Return the (X, Y) coordinate for the center point of the cell that contains the specified text.  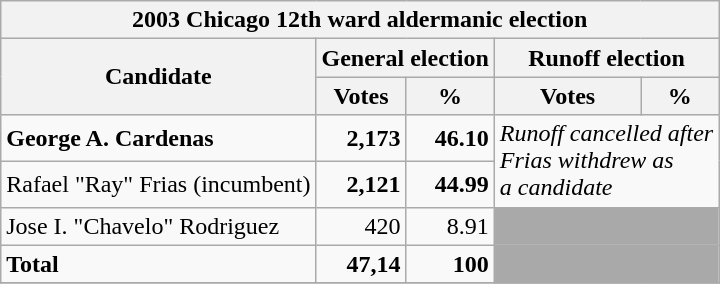
44.99 (450, 184)
2,121 (361, 184)
8.91 (450, 226)
Runoff cancelled afterFrias withdrew asa candidate (606, 161)
2,173 (361, 138)
Total (158, 264)
Rafael "Ray" Frias (incumbent) (158, 184)
46.10 (450, 138)
Candidate (158, 77)
47,14 (361, 264)
General election (405, 58)
2003 Chicago 12th ward aldermanic election (360, 20)
Jose I. "Chavelo" Rodriguez (158, 226)
Runoff election (606, 58)
420 (361, 226)
George A. Cardenas (158, 138)
100 (450, 264)
